Return the [X, Y] coordinate for the center point of the cell that contains the specified text.  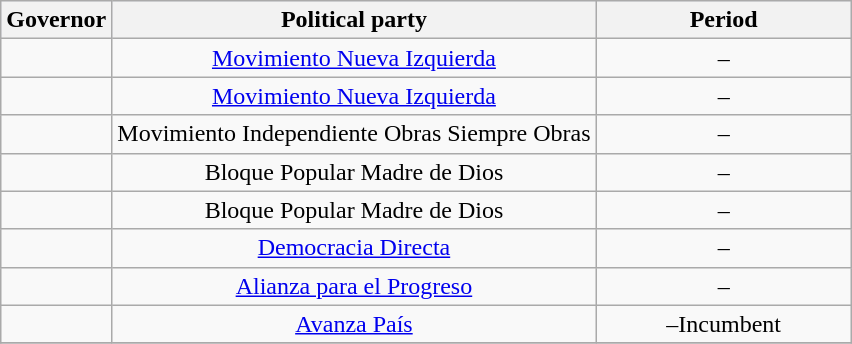
Period [724, 20]
Alianza para el Progreso [354, 286]
Movimiento Independiente Obras Siempre Obras [354, 134]
Democracia Directa [354, 248]
Governor [56, 20]
Avanza País [354, 324]
Political party [354, 20]
–Incumbent [724, 324]
